From the cell containing the given text, extract its center point as (X, Y) coordinate. 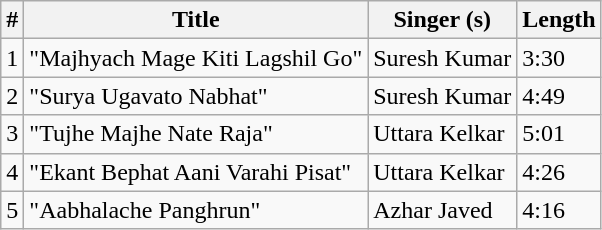
4:16 (559, 210)
3:30 (559, 58)
Length (559, 20)
Singer (s) (442, 20)
"Tujhe Majhe Nate Raja" (196, 134)
4:49 (559, 96)
4:26 (559, 172)
# (12, 20)
Azhar Javed (442, 210)
5 (12, 210)
1 (12, 58)
5:01 (559, 134)
3 (12, 134)
Title (196, 20)
"Ekant Bephat Aani Varahi Pisat" (196, 172)
"Surya Ugavato Nabhat" (196, 96)
"Aabhalache Panghrun" (196, 210)
2 (12, 96)
"Majhyach Mage Kiti Lagshil Go" (196, 58)
4 (12, 172)
